Search for the cell housing the specified text and yield its (X, Y) center coordinate. 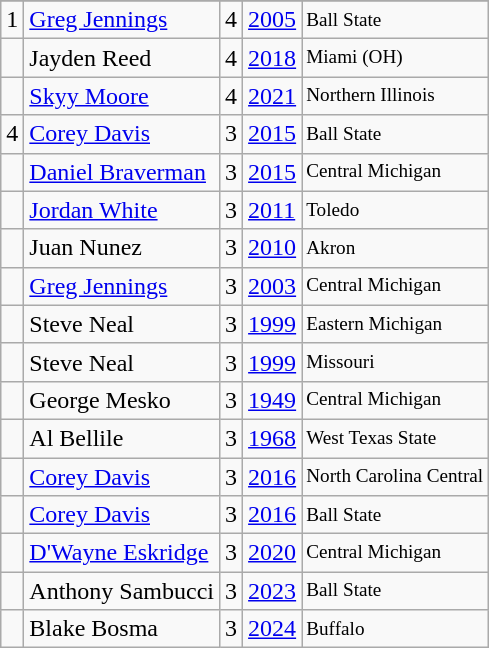
Miami (OH) (395, 58)
Northern Illinois (395, 96)
Eastern Michigan (395, 324)
Jayden Reed (122, 58)
Skyy Moore (122, 96)
D'Wayne Eskridge (122, 553)
2010 (272, 248)
2023 (272, 591)
1968 (272, 438)
Jordan White (122, 210)
2020 (272, 553)
Daniel Braverman (122, 172)
1949 (272, 400)
Missouri (395, 362)
Akron (395, 248)
Al Bellile (122, 438)
Buffalo (395, 629)
1 (12, 20)
2005 (272, 20)
West Texas State (395, 438)
Blake Bosma (122, 629)
2018 (272, 58)
2024 (272, 629)
2011 (272, 210)
2021 (272, 96)
2003 (272, 286)
Juan Nunez (122, 248)
George Mesko (122, 400)
North Carolina Central (395, 477)
Toledo (395, 210)
Anthony Sambucci (122, 591)
